Scan for the cell matching the given text and deliver its (x, y) coordinate at center. 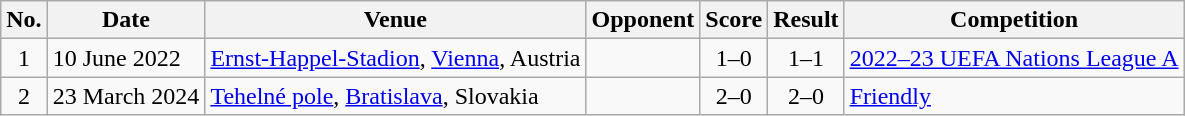
Competition (1014, 20)
Date (126, 20)
Friendly (1014, 96)
10 June 2022 (126, 58)
No. (24, 20)
1 (24, 58)
Opponent (643, 20)
1–0 (734, 58)
2 (24, 96)
Tehelné pole, Bratislava, Slovakia (396, 96)
Score (734, 20)
Result (806, 20)
2022–23 UEFA Nations League A (1014, 58)
Venue (396, 20)
1–1 (806, 58)
23 March 2024 (126, 96)
Ernst-Happel-Stadion, Vienna, Austria (396, 58)
